Scan for the cell matching the given text and deliver its (x, y) coordinate at center. 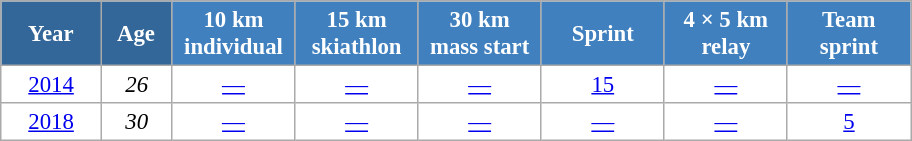
5 (848, 122)
Team sprint (848, 34)
Year (52, 34)
10 km individual (234, 34)
2014 (52, 85)
30 km mass start (480, 34)
26 (136, 85)
Sprint (602, 34)
15 km skiathlon (356, 34)
2018 (52, 122)
30 (136, 122)
15 (602, 85)
4 × 5 km relay (726, 34)
Age (136, 34)
